Output the [x, y] coordinate of the center of the cell containing the given text.  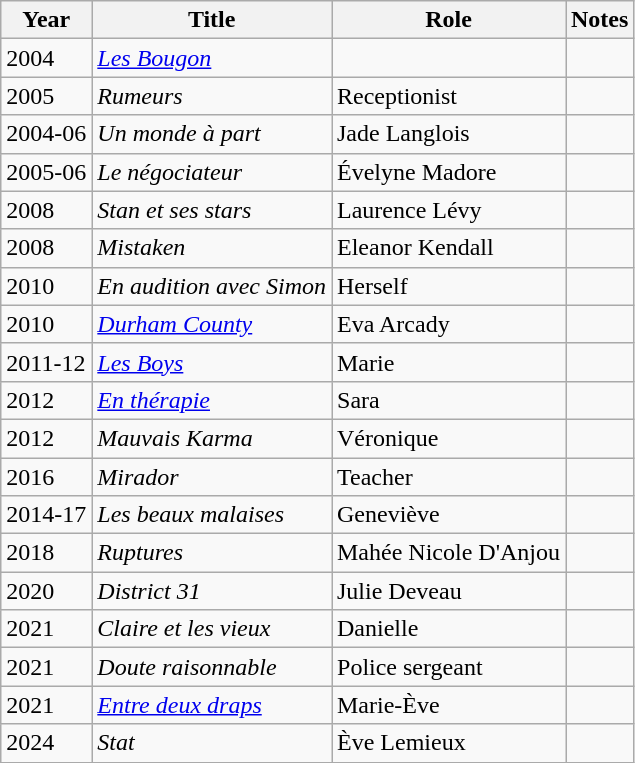
Les Boys [212, 362]
Véronique [449, 438]
2004 [46, 58]
Police sergeant [449, 667]
Le négociateur [212, 172]
Les beaux malaises [212, 515]
Les Bougon [212, 58]
Marie-Ève [449, 705]
Mauvais Karma [212, 438]
Ruptures [212, 553]
Role [449, 20]
2005-06 [46, 172]
Ève Lemieux [449, 743]
Danielle [449, 629]
Eleanor Kendall [449, 248]
Marie [449, 362]
2018 [46, 553]
Year [46, 20]
2024 [46, 743]
Évelyne Madore [449, 172]
Rumeurs [212, 96]
Receptionist [449, 96]
Doute raisonnable [212, 667]
Geneviève [449, 515]
En thérapie [212, 400]
Stan et ses stars [212, 210]
En audition avec Simon [212, 286]
Laurence Lévy [449, 210]
Un monde à part [212, 134]
Notes [600, 20]
2016 [46, 477]
Herself [449, 286]
Jade Langlois [449, 134]
Mahée Nicole D'Anjou [449, 553]
Entre deux draps [212, 705]
Mistaken [212, 248]
District 31 [212, 591]
2014-17 [46, 515]
Claire et les vieux [212, 629]
Julie Deveau [449, 591]
Mirador [212, 477]
Eva Arcady [449, 324]
2004-06 [46, 134]
Teacher [449, 477]
Sara [449, 400]
Title [212, 20]
2005 [46, 96]
2011-12 [46, 362]
Durham County [212, 324]
2020 [46, 591]
Stat [212, 743]
